Extract the (X, Y) coordinate from the center of the cell holding the provided text.  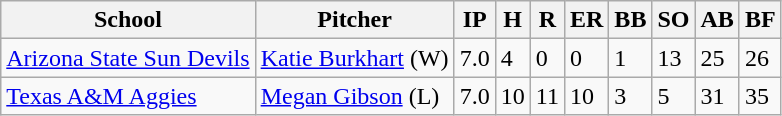
35 (760, 96)
BF (760, 20)
Arizona State Sun Devils (128, 58)
11 (547, 96)
ER (586, 20)
26 (760, 58)
School (128, 20)
Katie Burkhart (W) (354, 58)
R (547, 20)
13 (674, 58)
5 (674, 96)
31 (717, 96)
Megan Gibson (L) (354, 96)
H (512, 20)
BB (630, 20)
AB (717, 20)
3 (630, 96)
SO (674, 20)
Texas A&M Aggies (128, 96)
4 (512, 58)
1 (630, 58)
Pitcher (354, 20)
25 (717, 58)
IP (474, 20)
